Extract the (X, Y) coordinate from the center of the cell holding the provided text.  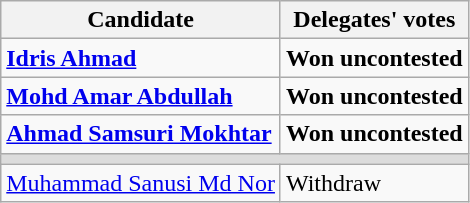
Muhammad Sanusi Md Nor (141, 183)
Withdraw (374, 183)
Candidate (141, 20)
Ahmad Samsuri Mokhtar (141, 134)
Mohd Amar Abdullah (141, 96)
Idris Ahmad (141, 58)
Delegates' votes (374, 20)
